Provide the (X, Y) coordinate of the cell's center where the given text is located.  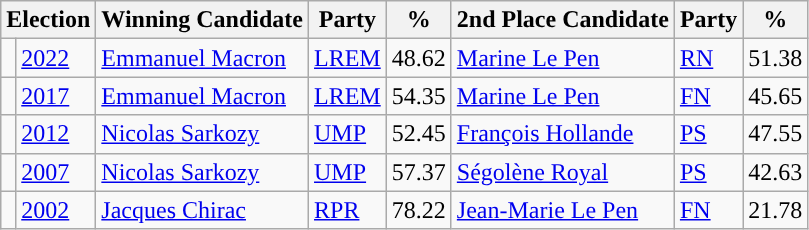
2002 (56, 210)
2007 (56, 172)
François Hollande (562, 134)
RPR (348, 210)
Ségolène Royal (562, 172)
Winning Candidate (202, 20)
Jean-Marie Le Pen (562, 210)
45.65 (776, 96)
21.78 (776, 210)
51.38 (776, 58)
78.22 (418, 210)
RN (708, 58)
2012 (56, 134)
2017 (56, 96)
52.45 (418, 134)
54.35 (418, 96)
2nd Place Candidate (562, 20)
Jacques Chirac (202, 210)
2022 (56, 58)
48.62 (418, 58)
47.55 (776, 134)
42.63 (776, 172)
Election (48, 20)
57.37 (418, 172)
